For the text-containing cell, return its midpoint in [x, y] coordinate format. 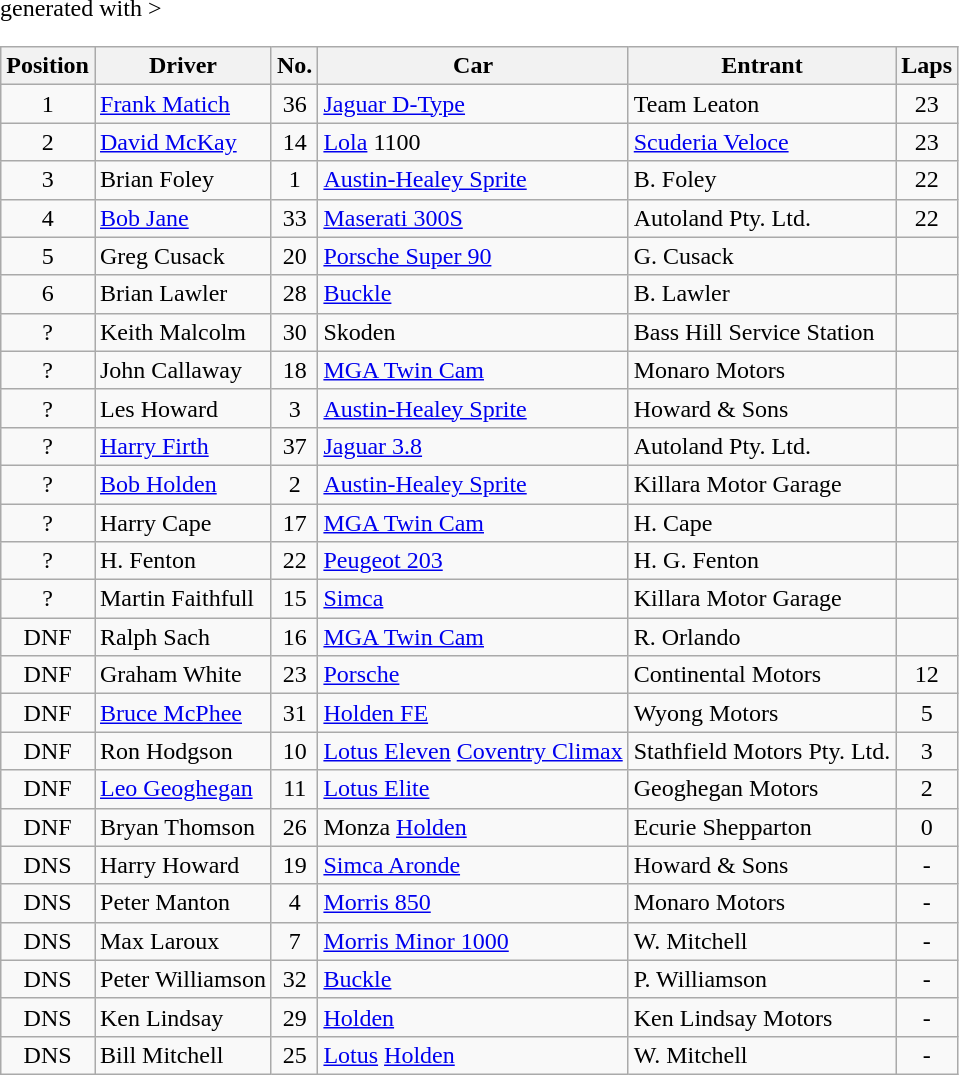
Lola 1100 [473, 142]
Laps [927, 66]
No. [294, 66]
Les Howard [182, 408]
Harry Firth [182, 446]
G. Cusack [762, 256]
Stathfield Motors Pty. Ltd. [762, 751]
John Callaway [182, 370]
Leo Geoghegan [182, 789]
14 [294, 142]
6 [48, 294]
Ecurie Shepparton [762, 827]
Ralph Sach [182, 637]
19 [294, 865]
15 [294, 599]
12 [927, 675]
18 [294, 370]
Maserati 300S [473, 218]
Ken Lindsay [182, 1017]
Simca Aronde [473, 865]
H. Cape [762, 523]
David McKay [182, 142]
Car [473, 66]
Bruce McPhee [182, 713]
Team Leaton [762, 104]
Harry Cape [182, 523]
Continental Motors [762, 675]
29 [294, 1017]
36 [294, 104]
H. G. Fenton [762, 561]
Simca [473, 599]
R. Orlando [762, 637]
11 [294, 789]
Bass Hill Service Station [762, 332]
Peter Williamson [182, 979]
28 [294, 294]
Driver [182, 66]
Bob Holden [182, 484]
Morris Minor 1000 [473, 941]
Skoden [473, 332]
Lotus Elite [473, 789]
Brian Foley [182, 180]
Graham White [182, 675]
Wyong Motors [762, 713]
Lotus Eleven Coventry Climax [473, 751]
Position [48, 66]
Peter Manton [182, 903]
Keith Malcolm [182, 332]
10 [294, 751]
Porsche [473, 675]
31 [294, 713]
Geoghegan Motors [762, 789]
Lotus Holden [473, 1055]
Harry Howard [182, 865]
25 [294, 1055]
Entrant [762, 66]
Martin Faithfull [182, 599]
B. Foley [762, 180]
Morris 850 [473, 903]
Monza Holden [473, 827]
B. Lawler [762, 294]
Bob Jane [182, 218]
Porsche Super 90 [473, 256]
0 [927, 827]
Bill Mitchell [182, 1055]
Max Laroux [182, 941]
26 [294, 827]
P. Williamson [762, 979]
Ken Lindsay Motors [762, 1017]
17 [294, 523]
Frank Matich [182, 104]
Jaguar D-Type [473, 104]
Ron Hodgson [182, 751]
Holden [473, 1017]
Peugeot 203 [473, 561]
37 [294, 446]
Bryan Thomson [182, 827]
20 [294, 256]
Holden FE [473, 713]
H. Fenton [182, 561]
16 [294, 637]
32 [294, 979]
Greg Cusack [182, 256]
30 [294, 332]
7 [294, 941]
Jaguar 3.8 [473, 446]
Scuderia Veloce [762, 142]
33 [294, 218]
Brian Lawler [182, 294]
